Determine the [X, Y] coordinate at the center of the cell enclosing the given text.  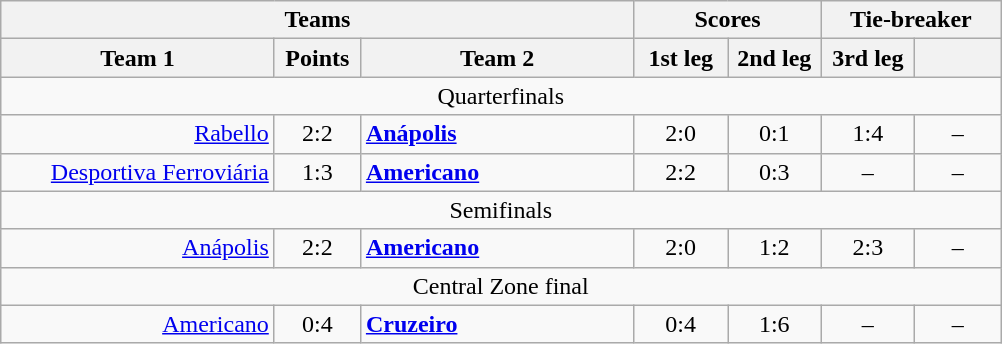
Team 2 [497, 58]
2:3 [868, 248]
Desportiva Ferroviária [138, 172]
3rd leg [868, 58]
Central Zone final [501, 286]
Rabello [138, 134]
1:2 [775, 248]
0:1 [775, 134]
Points [317, 58]
1st leg [681, 58]
1:4 [868, 134]
Cruzeiro [497, 324]
Scores [728, 20]
1:6 [775, 324]
1:3 [317, 172]
2nd leg [775, 58]
Tie-breaker [911, 20]
Quarterfinals [501, 96]
Semifinals [501, 210]
Teams [318, 20]
0:3 [775, 172]
Team 1 [138, 58]
